Scan for the cell matching the given text and deliver its [x, y] coordinate at center. 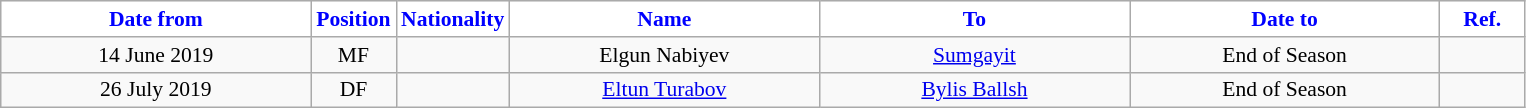
Position [354, 19]
DF [354, 90]
Ref. [1482, 19]
Eltun Turabov [664, 90]
Nationality [452, 19]
26 July 2019 [156, 90]
Name [664, 19]
Date to [1285, 19]
14 June 2019 [156, 55]
Sumgayit [974, 55]
Date from [156, 19]
Bylis Ballsh [974, 90]
Elgun Nabiyev [664, 55]
To [974, 19]
MF [354, 55]
